Search for the cell housing the specified text and yield its [X, Y] center coordinate. 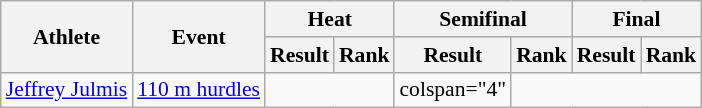
110 m hurdles [198, 90]
Final [636, 19]
Event [198, 36]
Jeffrey Julmis [66, 90]
colspan="4" [452, 90]
Semifinal [482, 19]
Heat [330, 19]
Athlete [66, 36]
